Pinpoint the cell where the given text exists, returning its [x, y] midpoint coordinate. 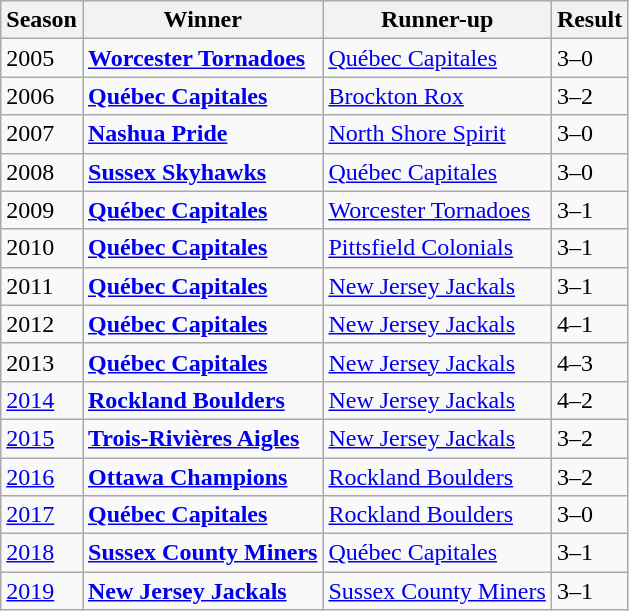
Trois-Rivières Aigles [202, 438]
4–3 [589, 362]
2011 [42, 286]
North Shore Spirit [437, 134]
2012 [42, 324]
2014 [42, 400]
Ottawa Champions [202, 477]
2015 [42, 438]
2018 [42, 553]
2006 [42, 96]
Winner [202, 20]
Season [42, 20]
Pittsfield Colonials [437, 248]
2019 [42, 591]
2017 [42, 515]
2010 [42, 248]
Result [589, 20]
Sussex Skyhawks [202, 172]
2005 [42, 58]
2016 [42, 477]
2007 [42, 134]
2009 [42, 210]
Nashua Pride [202, 134]
Brockton Rox [437, 96]
2008 [42, 172]
2013 [42, 362]
4–2 [589, 400]
Runner-up [437, 20]
4–1 [589, 324]
